Return [x, y] of the center of cell containing provided text 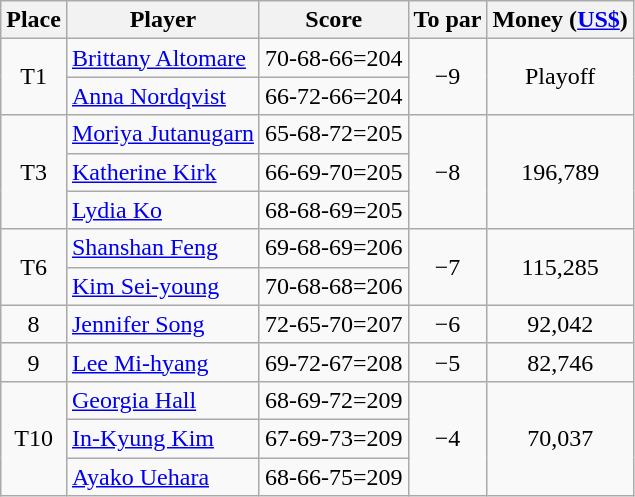
Money (US$) [560, 20]
66-72-66=204 [334, 96]
68-69-72=209 [334, 400]
82,746 [560, 362]
92,042 [560, 324]
Kim Sei-young [162, 286]
69-68-69=206 [334, 248]
T10 [34, 438]
Georgia Hall [162, 400]
Moriya Jutanugarn [162, 134]
Lee Mi-hyang [162, 362]
70,037 [560, 438]
Katherine Kirk [162, 172]
68-66-75=209 [334, 477]
−9 [448, 77]
69-72-67=208 [334, 362]
−4 [448, 438]
Lydia Ko [162, 210]
−5 [448, 362]
67-69-73=209 [334, 438]
Place [34, 20]
72-65-70=207 [334, 324]
−6 [448, 324]
9 [34, 362]
115,285 [560, 267]
−8 [448, 172]
Shanshan Feng [162, 248]
To par [448, 20]
T6 [34, 267]
66-69-70=205 [334, 172]
Playoff [560, 77]
70-68-68=206 [334, 286]
In-Kyung Kim [162, 438]
T1 [34, 77]
Brittany Altomare [162, 58]
Score [334, 20]
70-68-66=204 [334, 58]
196,789 [560, 172]
T3 [34, 172]
65-68-72=205 [334, 134]
Jennifer Song [162, 324]
Anna Nordqvist [162, 96]
Ayako Uehara [162, 477]
Player [162, 20]
8 [34, 324]
68-68-69=205 [334, 210]
−7 [448, 267]
